Return (x, y) of the center of cell containing provided text 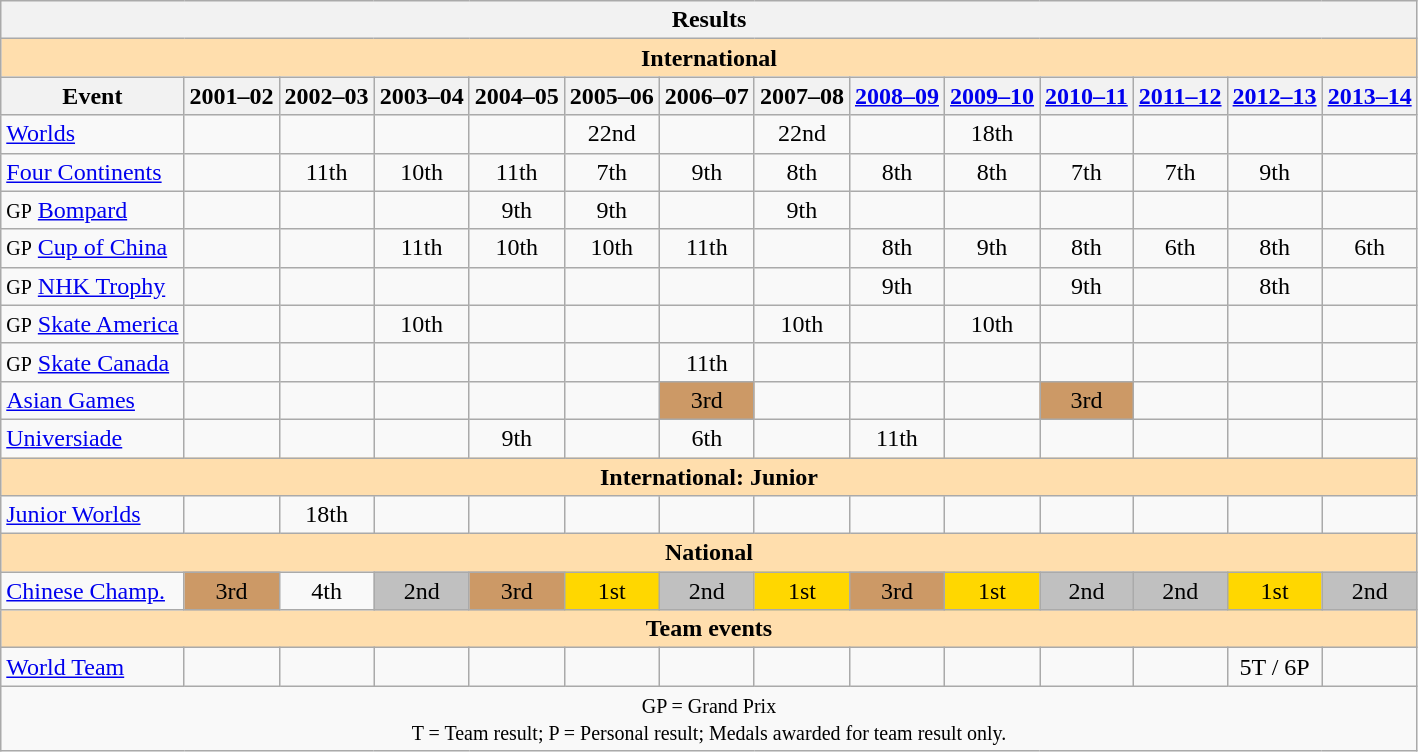
2005–06 (612, 96)
2006–07 (706, 96)
2002–03 (326, 96)
2012–13 (1274, 96)
World Team (92, 667)
GP NHK Trophy (92, 286)
Team events (709, 629)
2010–11 (1087, 96)
2004–05 (516, 96)
2008–09 (896, 96)
2007–08 (802, 96)
GP = Grand Prix T = Team result; P = Personal result; Medals awarded for team result only. (709, 718)
Universiade (92, 438)
Four Continents (92, 172)
International: Junior (709, 477)
2001–02 (232, 96)
GP Cup of China (92, 248)
2013–14 (1370, 96)
4th (326, 591)
2009–10 (992, 96)
2011–12 (1180, 96)
Results (709, 20)
2003–04 (422, 96)
GP Skate Canada (92, 362)
GP Bompard (92, 210)
Chinese Champ. (92, 591)
5T / 6P (1274, 667)
GP Skate America (92, 324)
Event (92, 96)
Asian Games (92, 400)
Worlds (92, 134)
International (709, 58)
Junior Worlds (92, 515)
National (709, 553)
